Identify which cell holds the provided text, then report its [X, Y] central coordinate. 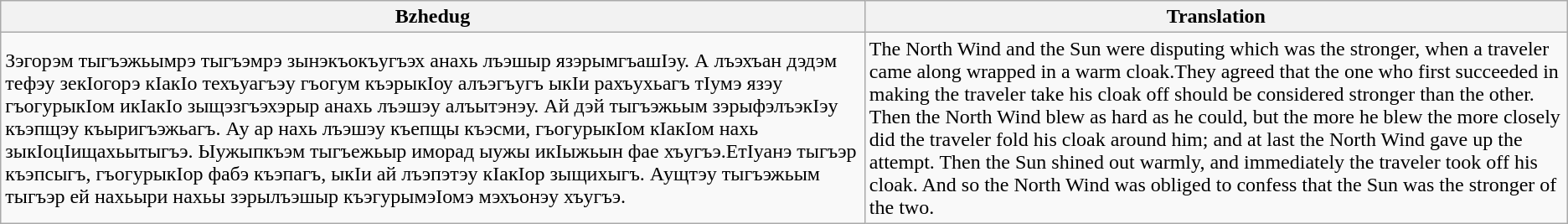
Bzhedug [433, 17]
Translation [1216, 17]
